Output the [x, y] coordinate of the center of the cell containing the given text.  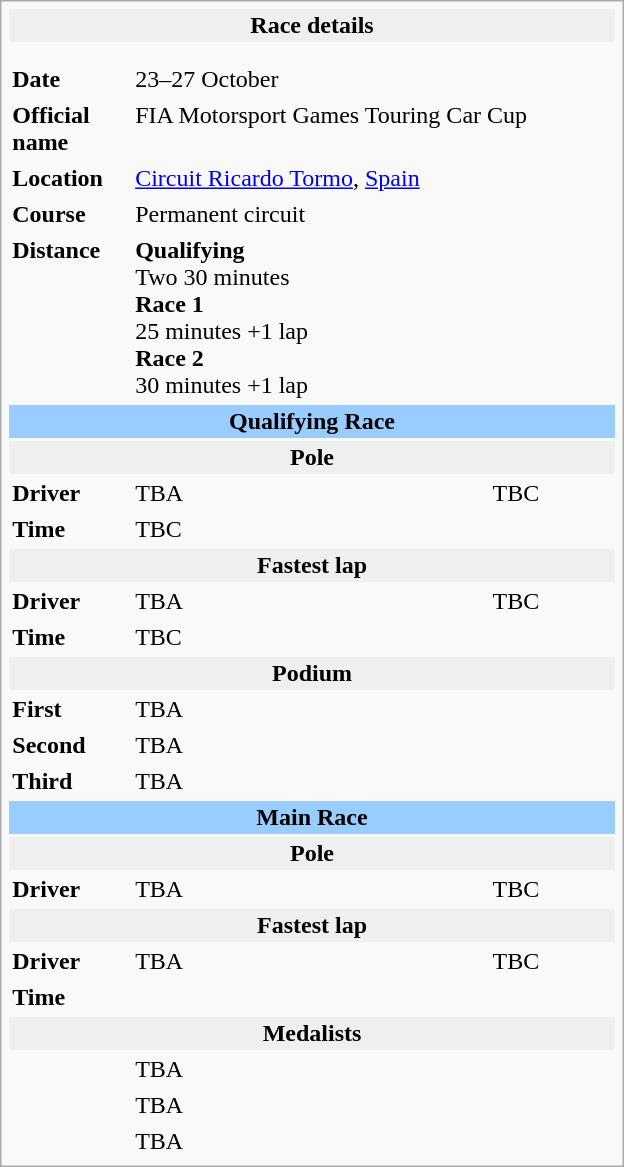
Distance [69, 318]
Race details [312, 26]
Circuit Ricardo Tormo, Spain [374, 178]
Date [69, 80]
Second [69, 746]
Location [69, 178]
Medalists [312, 1034]
Official name [69, 129]
FIA Motorsport Games Touring Car Cup [374, 129]
First [69, 710]
Permanent circuit [374, 214]
Main Race [312, 818]
Qualifying Two 30 minutesRace 125 minutes +1 lapRace 230 minutes +1 lap [374, 318]
Qualifying Race [312, 422]
Course [69, 214]
23–27 October [309, 80]
Podium [312, 674]
Third [69, 782]
